Output the (X, Y) coordinate of the center of the cell containing the given text.  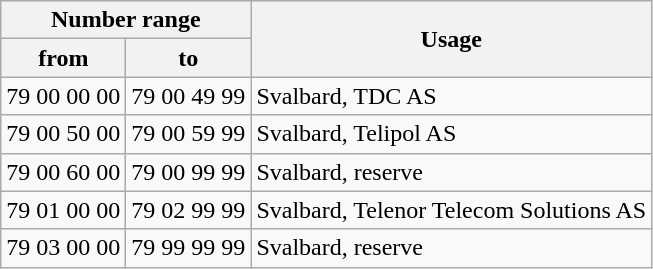
79 00 59 99 (188, 134)
Svalbard, Telenor Telecom Solutions AS (452, 210)
79 03 00 00 (64, 248)
79 00 60 00 (64, 172)
79 00 99 99 (188, 172)
79 02 99 99 (188, 210)
79 99 99 99 (188, 248)
79 01 00 00 (64, 210)
from (64, 58)
Number range (126, 20)
79 00 00 00 (64, 96)
79 00 50 00 (64, 134)
to (188, 58)
Svalbard, TDC AS (452, 96)
79 00 49 99 (188, 96)
Usage (452, 39)
Svalbard, Telipol AS (452, 134)
